Output the [x, y] coordinate of the center of the cell containing the given text.  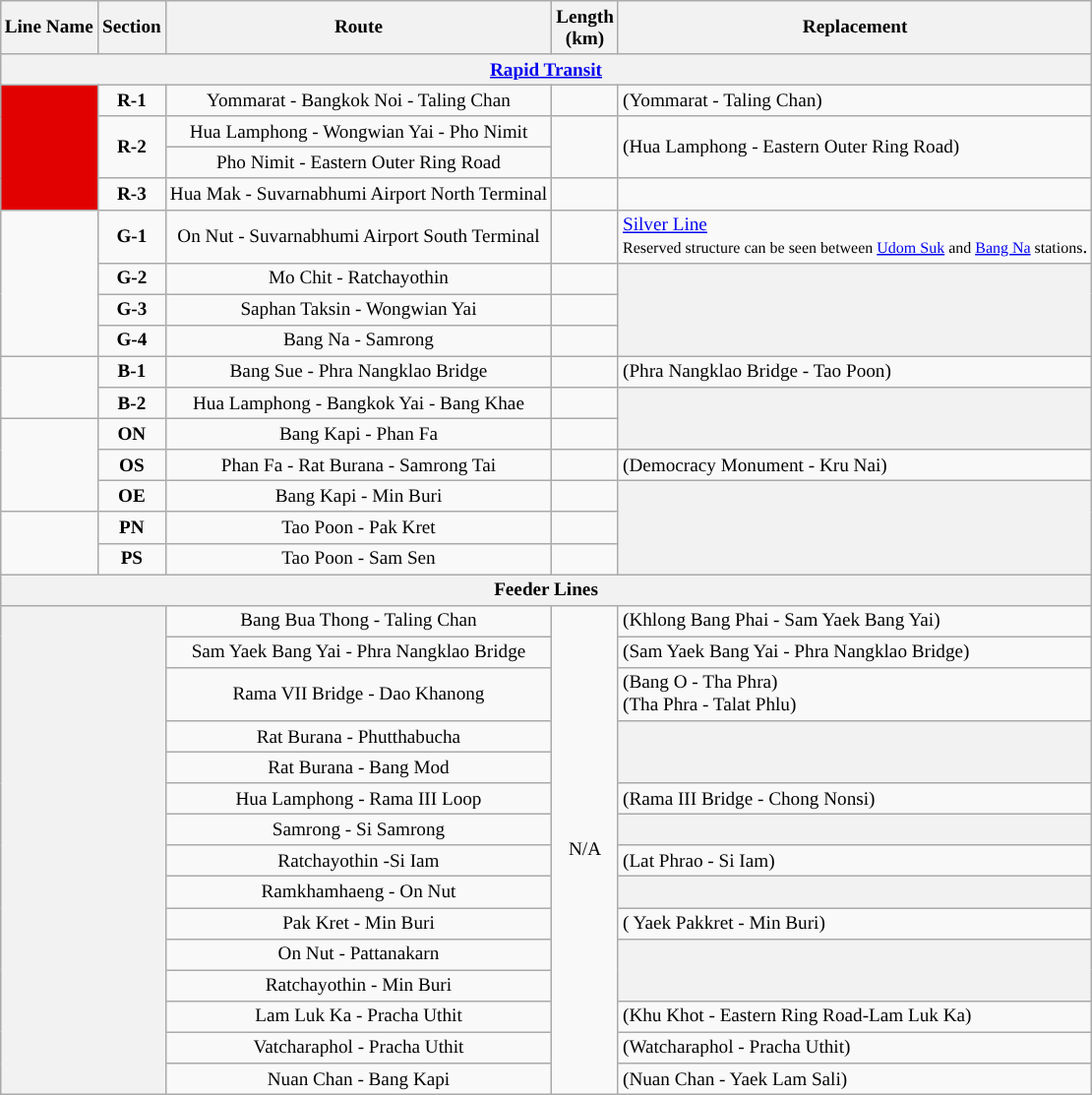
R-3 [132, 194]
Hua Lamphong - Wongwian Yai - Pho Nimit [358, 132]
Rama VII Bridge - Dao Khanong [358, 695]
Route [358, 28]
PS [132, 559]
Silver LineReserved structure can be seen between Udom Suk and Bang Na stations. [854, 236]
Ramkhamhaeng - On Nut [358, 892]
Lam Luk Ka - Pracha Uthit [358, 1016]
Hua Lamphong - Rama III Loop [358, 799]
Samrong - Si Samrong [358, 830]
B-2 [132, 403]
R-2 [132, 148]
(Khlong Bang Phai - Sam Yaek Bang Yai) [854, 621]
Saphan Taksin - Wongwian Yai [358, 310]
Vatcharaphol - Pracha Uthit [358, 1048]
Replacement [854, 28]
(Phra Nangklao Bridge - Tao Poon) [854, 372]
B-1 [132, 372]
Bang Sue - Phra Nangklao Bridge [358, 372]
Pak Kret - Min Buri [358, 924]
Ratchayothin - Min Buri [358, 986]
G-1 [132, 236]
Rat Burana - Phutthabucha [358, 737]
(Hua Lamphong - Eastern Outer Ring Road) [854, 148]
Pho Nimit - Eastern Outer Ring Road [358, 163]
N/A [585, 850]
On Nut - Pattanakarn [358, 954]
Bang Bua Thong - Taling Chan [358, 621]
G-3 [132, 310]
Section [132, 28]
Bang Kapi - Min Buri [358, 497]
(Democracy Monument - Kru Nai) [854, 465]
(Bang O - Tha Phra) (Tha Phra - Talat Phlu) [854, 695]
Mo Chit - Ratchayothin [358, 278]
Tao Poon - Sam Sen [358, 559]
Sam Yaek Bang Yai - Phra Nangklao Bridge [358, 652]
(Sam Yaek Bang Yai - Phra Nangklao Bridge) [854, 652]
PN [132, 527]
( Yaek Pakkret - Min Buri) [854, 924]
(Khu Khot - Eastern Ring Road-Lam Luk Ka) [854, 1016]
OE [132, 497]
Tao Poon - Pak Kret [358, 527]
Rat Burana - Bang Mod [358, 767]
Bang Kapi - Phan Fa [358, 434]
Phan Fa - Rat Burana - Samrong Tai [358, 465]
(Yommarat - Taling Chan) [854, 101]
Line Name [49, 28]
G-2 [132, 278]
Ratchayothin -Si Iam [358, 861]
(Rama III Bridge - Chong Nonsi) [854, 799]
(Lat Phrao - Si Iam) [854, 861]
Hua Mak - Suvarnabhumi Airport North Terminal [358, 194]
G-4 [132, 341]
ON [132, 434]
(Nuan Chan - Yaek Lam Sali) [854, 1079]
R-1 [132, 101]
(Watcharaphol - Pracha Uthit) [854, 1048]
Rapid Transit [546, 70]
On Nut - Suvarnabhumi Airport South Terminal [358, 236]
Hua Lamphong - Bangkok Yai - Bang Khae [358, 403]
Nuan Chan - Bang Kapi [358, 1079]
OS [132, 465]
Length(km) [585, 28]
Yommarat - Bangkok Noi - Taling Chan [358, 101]
Bang Na - Samrong [358, 341]
Feeder Lines [546, 590]
